Capture the cell that displays the provided text and extract its (X, Y) central coordinate. 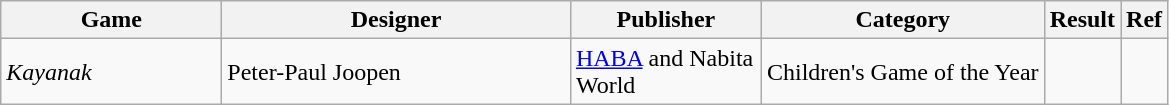
Publisher (666, 20)
Peter-Paul Joopen (396, 72)
Game (112, 20)
Result (1082, 20)
HABA and Nabita World (666, 72)
Ref (1144, 20)
Children's Game of the Year (902, 72)
Kayanak (112, 72)
Designer (396, 20)
Category (902, 20)
